Detect which cell encompasses the target text, then output its (X, Y) center coordinate. 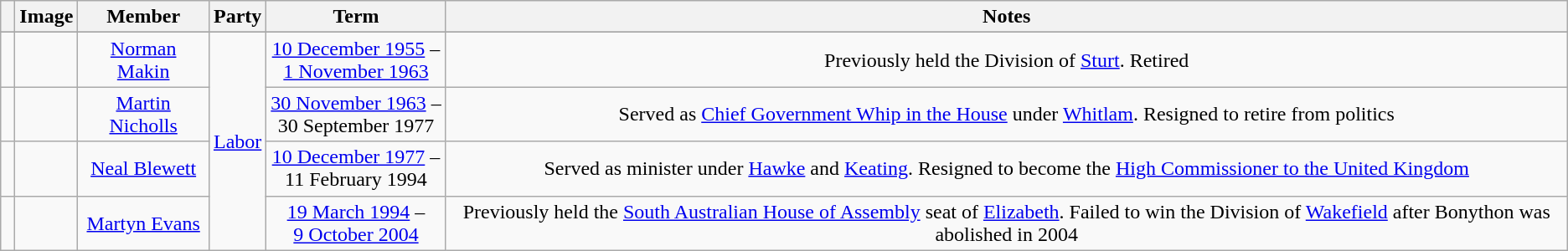
Notes (1007, 17)
Served as minister under Hawke and Keating. Resigned to become the High Commissioner to the United Kingdom (1007, 169)
Image (47, 17)
Term (356, 17)
Previously held the Division of Sturt. Retired (1007, 60)
Member (144, 17)
Neal Blewett (144, 169)
Martyn Evans (144, 223)
Party (237, 17)
10 December 1977 –11 February 1994 (356, 169)
Served as Chief Government Whip in the House under Whitlam. Resigned to retire from politics (1007, 114)
30 November 1963 –30 September 1977 (356, 114)
19 March 1994 –9 October 2004 (356, 223)
Martin Nicholls (144, 114)
Norman Makin (144, 60)
10 December 1955 –1 November 1963 (356, 60)
Labor (237, 141)
